Locate the cell with the specified text and output its [x, y] center coordinate. 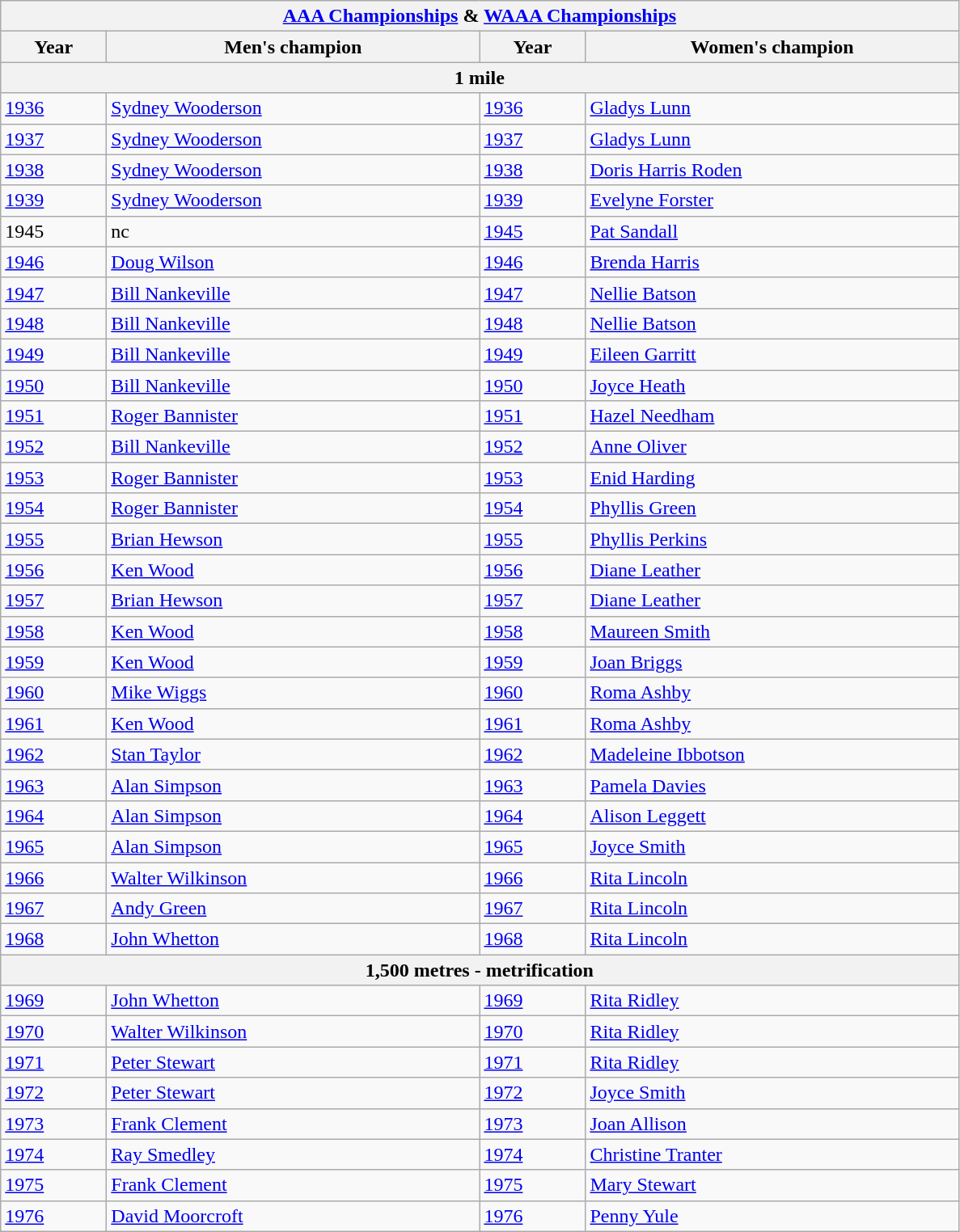
Evelyne Forster [772, 200]
Women's champion [772, 47]
Pamela Davies [772, 785]
Christine Tranter [772, 1154]
Phyllis Green [772, 508]
nc [293, 231]
1,500 metres - metrification [480, 970]
Joan Allison [772, 1124]
Anne Oliver [772, 447]
1 mile [480, 78]
Men's champion [293, 47]
Ray Smedley [293, 1154]
Eileen Garritt [772, 354]
Hazel Needham [772, 416]
Madeleine Ibbotson [772, 754]
Maureen Smith [772, 631]
Brenda Harris [772, 262]
Joan Briggs [772, 662]
Pat Sandall [772, 231]
Joyce Heath [772, 386]
Alison Leggett [772, 816]
Stan Taylor [293, 754]
Phyllis Perkins [772, 539]
Doris Harris Roden [772, 170]
Penny Yule [772, 1216]
Mike Wiggs [293, 693]
David Moorcroft [293, 1216]
Andy Green [293, 909]
Enid Harding [772, 478]
Doug Wilson [293, 262]
Mary Stewart [772, 1185]
AAA Championships & WAAA Championships [480, 16]
